Output the [x, y] coordinate of the center of the cell containing the given text.  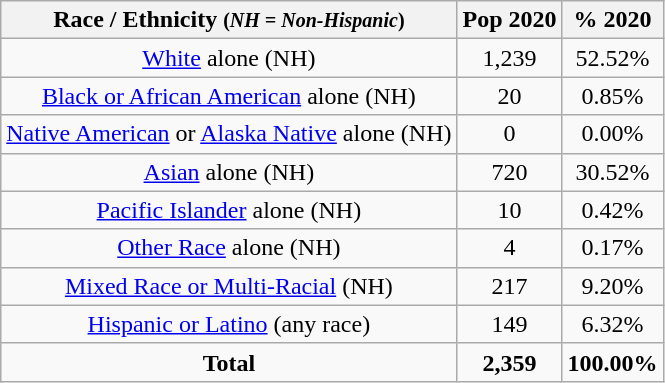
Race / Ethnicity (NH = Non-Hispanic) [229, 20]
Asian alone (NH) [229, 172]
1,239 [510, 58]
6.32% [612, 324]
20 [510, 96]
0 [510, 134]
Hispanic or Latino (any race) [229, 324]
0.00% [612, 134]
0.85% [612, 96]
2,359 [510, 362]
9.20% [612, 286]
52.52% [612, 58]
Other Race alone (NH) [229, 248]
Total [229, 362]
100.00% [612, 362]
Black or African American alone (NH) [229, 96]
30.52% [612, 172]
217 [510, 286]
149 [510, 324]
0.42% [612, 210]
10 [510, 210]
4 [510, 248]
Mixed Race or Multi-Racial (NH) [229, 286]
White alone (NH) [229, 58]
Pop 2020 [510, 20]
Pacific Islander alone (NH) [229, 210]
720 [510, 172]
0.17% [612, 248]
% 2020 [612, 20]
Native American or Alaska Native alone (NH) [229, 134]
